Detect which cell encompasses the target text, then output its [X, Y] center coordinate. 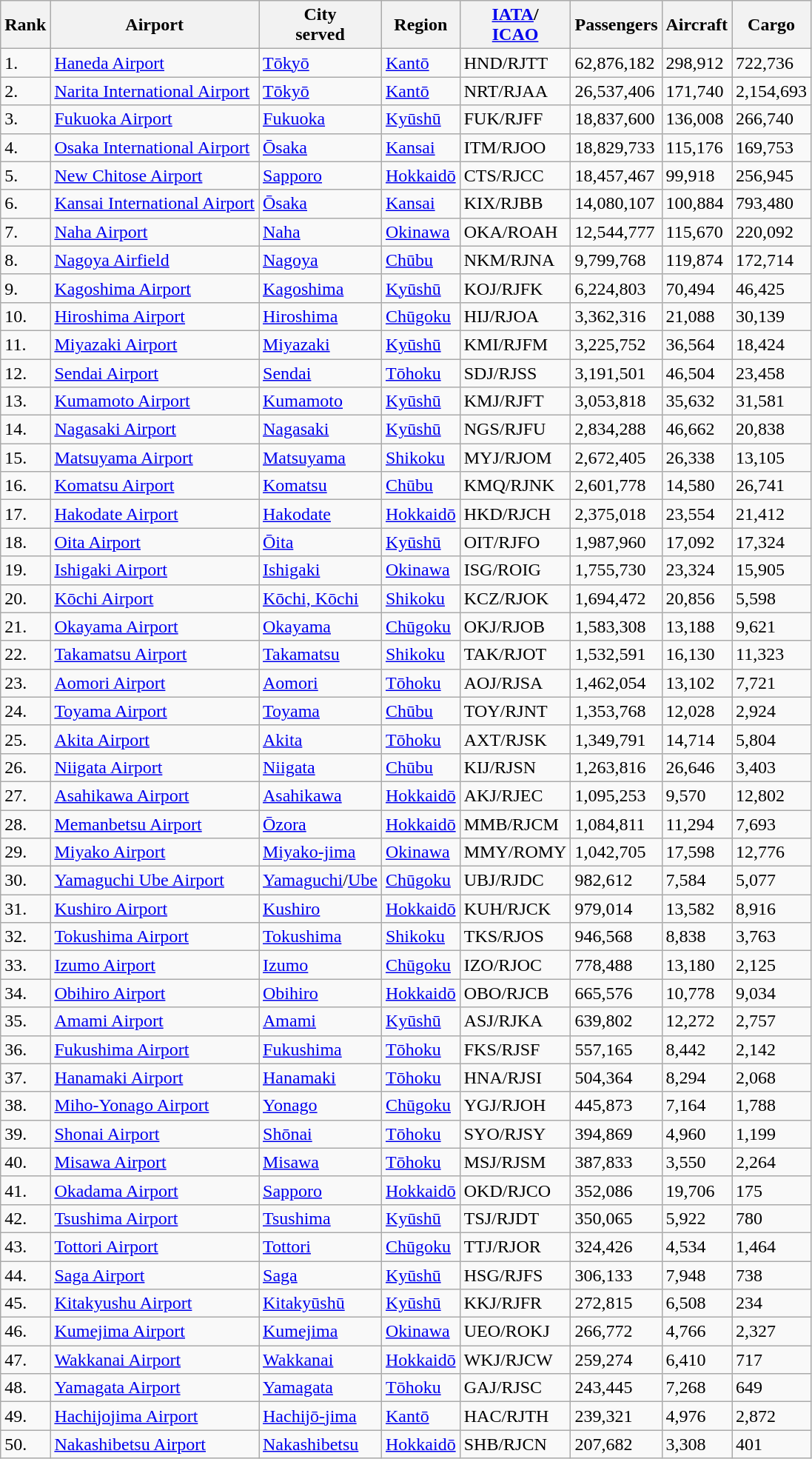
Matsuyama Airport [155, 458]
Tsushima [321, 1218]
Fukuoka [321, 119]
Wakkanai [321, 1360]
2,601,778 [616, 486]
31. [25, 909]
Ōita [321, 542]
Toyama [321, 711]
Sendai Airport [155, 373]
2,375,018 [616, 514]
Komatsu [321, 486]
21. [25, 627]
Miyako-jima [321, 852]
1,694,472 [616, 598]
8,838 [697, 937]
KMJ/RJFT [515, 401]
7,584 [697, 881]
352,086 [616, 1190]
1,263,816 [616, 767]
220,092 [771, 232]
49. [25, 1416]
2,154,693 [771, 91]
7,164 [697, 1106]
115,176 [697, 147]
KKJ/RJFR [515, 1303]
2,125 [771, 965]
NRT/RJAA [515, 91]
Miyako Airport [155, 852]
1,755,730 [616, 570]
43. [25, 1246]
Niigata [321, 767]
557,165 [616, 1049]
Misawa Airport [155, 1162]
OIT/RJFO [515, 542]
30. [25, 881]
ISG/ROIG [515, 570]
23,324 [697, 570]
13. [25, 401]
1,583,308 [616, 627]
18,829,733 [616, 147]
Miho-Yonago Airport [155, 1106]
8,916 [771, 909]
Tsushima Airport [155, 1218]
13,188 [697, 627]
6,410 [697, 1360]
IZO/RJOC [515, 965]
25. [25, 739]
Aomori Airport [155, 683]
Tottori Airport [155, 1246]
18. [25, 542]
Hakodate [321, 514]
2. [25, 91]
Oita Airport [155, 542]
21,088 [697, 316]
175 [771, 1190]
TKS/RJOS [515, 937]
Cargo [771, 25]
UEO/ROKJ [515, 1332]
Rank [25, 25]
MYJ/RJOM [515, 458]
234 [771, 1303]
SDJ/RJSS [515, 373]
KOJ/RJFK [515, 288]
36,564 [697, 344]
OKJ/RJOB [515, 627]
34. [25, 993]
Asahikawa [321, 795]
9,799,768 [616, 260]
Saga [321, 1275]
41. [25, 1190]
Fukushima [321, 1049]
239,321 [616, 1416]
Shonai Airport [155, 1134]
5. [25, 176]
2,872 [771, 1416]
TOY/RJNT [515, 711]
Aircraft [697, 25]
Saga Airport [155, 1275]
1,464 [771, 1246]
4,960 [697, 1134]
AKJ/RJEC [515, 795]
Yamagata Airport [155, 1388]
Tokushima [321, 937]
2,924 [771, 711]
26,537,406 [616, 91]
KUH/RJCK [515, 909]
7,948 [697, 1275]
1,095,253 [616, 795]
New Chitose Airport [155, 176]
172,714 [771, 260]
3,225,752 [616, 344]
7,268 [697, 1388]
17,598 [697, 852]
40. [25, 1162]
Airport [155, 25]
717 [771, 1360]
6. [25, 204]
4,976 [697, 1416]
2,672,405 [616, 458]
KMI/RJFM [515, 344]
Miyazaki Airport [155, 344]
Kōchi, Kōchi [321, 598]
13,582 [697, 909]
12,028 [697, 711]
11,323 [771, 655]
780 [771, 1218]
115,670 [697, 232]
3,403 [771, 767]
Kitakyūshū [321, 1303]
30,139 [771, 316]
8. [25, 260]
Region [420, 25]
Izumo [321, 965]
1,987,960 [616, 542]
9,570 [697, 795]
649 [771, 1388]
324,426 [616, 1246]
KCZ/RJOK [515, 598]
17,092 [697, 542]
5,804 [771, 739]
1,353,768 [616, 711]
35,632 [697, 401]
Hanamaki [321, 1078]
20,838 [771, 430]
Hiroshima [321, 316]
Okayama [321, 627]
Kumejima [321, 1332]
Yamagata [321, 1388]
46,504 [697, 373]
GAJ/RJSC [515, 1388]
26,741 [771, 486]
639,802 [616, 1021]
HIJ/RJOA [515, 316]
4,534 [697, 1246]
45. [25, 1303]
13,180 [697, 965]
31,581 [771, 401]
28. [25, 824]
23,458 [771, 373]
HSG/RJFS [515, 1275]
2,068 [771, 1078]
12,776 [771, 852]
Komatsu Airport [155, 486]
Hachijojima Airport [155, 1416]
YGJ/RJOH [515, 1106]
Akita Airport [155, 739]
Nagoya Airfield [155, 260]
OKA/ROAH [515, 232]
OKD/RJCO [515, 1190]
Naha [321, 232]
Kagoshima [321, 288]
Niigata Airport [155, 767]
SHB/RJCN [515, 1444]
2,142 [771, 1049]
26,646 [697, 767]
Naha Airport [155, 232]
445,873 [616, 1106]
9. [25, 288]
Ishigaki Airport [155, 570]
99,918 [697, 176]
KMQ/RJNK [515, 486]
13,105 [771, 458]
HAC/RJTH [515, 1416]
4,766 [697, 1332]
18,424 [771, 344]
TAK/RJOT [515, 655]
722,736 [771, 63]
33. [25, 965]
Nakashibetsu Airport [155, 1444]
Fukuoka Airport [155, 119]
Wakkanai Airport [155, 1360]
36. [25, 1049]
32. [25, 937]
11,294 [697, 824]
Kumamoto [321, 401]
23,554 [697, 514]
Memanbetsu Airport [155, 824]
HNA/RJSI [515, 1078]
169,753 [771, 147]
Miyazaki [321, 344]
AXT/RJSK [515, 739]
17,324 [771, 542]
20,856 [697, 598]
21,412 [771, 514]
298,912 [697, 63]
401 [771, 1444]
62,876,182 [616, 63]
HND/RJTT [515, 63]
39. [25, 1134]
Nakashibetsu [321, 1444]
Ishigaki [321, 570]
Yamaguchi/Ube [321, 881]
7,721 [771, 683]
387,833 [616, 1162]
3,763 [771, 937]
AOJ/RJSA [515, 683]
Hanamaki Airport [155, 1078]
2,834,288 [616, 430]
8,294 [697, 1078]
10,778 [697, 993]
UBJ/RJDC [515, 881]
KIJ/RJSN [515, 767]
47. [25, 1360]
Hachijō-jima [321, 1416]
14,580 [697, 486]
5,922 [697, 1218]
1,084,811 [616, 824]
Nagoya [321, 260]
46,662 [697, 430]
1,532,591 [616, 655]
Toyama Airport [155, 711]
1,462,054 [616, 683]
3,308 [697, 1444]
3. [25, 119]
Kitakyushu Airport [155, 1303]
17. [25, 514]
TTJ/RJOR [515, 1246]
Kōchi Airport [155, 598]
793,480 [771, 204]
Yamaguchi Ube Airport [155, 881]
37. [25, 1078]
6,224,803 [616, 288]
24. [25, 711]
272,815 [616, 1303]
Tokushima Airport [155, 937]
Izumo Airport [155, 965]
16,130 [697, 655]
SYO/RJSY [515, 1134]
CTS/RJCC [515, 176]
Okayama Airport [155, 627]
Obihiro Airport [155, 993]
70,494 [697, 288]
Misawa [321, 1162]
350,065 [616, 1218]
Haneda Airport [155, 63]
Okadama Airport [155, 1190]
12. [25, 373]
ASJ/RJKA [515, 1021]
13,102 [697, 683]
18,457,467 [616, 176]
946,568 [616, 937]
7,693 [771, 824]
136,008 [697, 119]
MMB/RJCM [515, 824]
12,272 [697, 1021]
979,014 [616, 909]
12,802 [771, 795]
FKS/RJSF [515, 1049]
Kumamoto Airport [155, 401]
14,714 [697, 739]
44. [25, 1275]
18,837,600 [616, 119]
42. [25, 1218]
3,362,316 [616, 316]
14,080,107 [616, 204]
Ōzora [321, 824]
Nagasaki [321, 430]
2,757 [771, 1021]
Takamatsu [321, 655]
Hakodate Airport [155, 514]
OBO/RJCB [515, 993]
Aomori [321, 683]
Kushiro Airport [155, 909]
23. [25, 683]
Osaka International Airport [155, 147]
19. [25, 570]
12,544,777 [616, 232]
46,425 [771, 288]
2,264 [771, 1162]
Asahikawa Airport [155, 795]
Cityserved [321, 25]
14. [25, 430]
MSJ/RJSM [515, 1162]
Matsuyama [321, 458]
Yonago [321, 1106]
6,508 [697, 1303]
1,042,705 [616, 852]
Sendai [321, 373]
Amami [321, 1021]
Obihiro [321, 993]
259,274 [616, 1360]
Kumejima Airport [155, 1332]
50. [25, 1444]
7. [25, 232]
Kansai International Airport [155, 204]
3,053,818 [616, 401]
Takamatsu Airport [155, 655]
Tottori [321, 1246]
504,364 [616, 1078]
394,869 [616, 1134]
Kushiro [321, 909]
665,576 [616, 993]
26. [25, 767]
48. [25, 1388]
Shōnai [321, 1134]
100,884 [697, 204]
26,338 [697, 458]
27. [25, 795]
15. [25, 458]
1,788 [771, 1106]
119,874 [697, 260]
TSJ/RJDT [515, 1218]
171,740 [697, 91]
982,612 [616, 881]
46. [25, 1332]
KIX/RJBB [515, 204]
266,772 [616, 1332]
35. [25, 1021]
778,488 [616, 965]
10. [25, 316]
3,550 [697, 1162]
IATA/ICAO [515, 25]
243,445 [616, 1388]
MMY/ROMY [515, 852]
29. [25, 852]
NKM/RJNA [515, 260]
5,077 [771, 881]
WKJ/RJCW [515, 1360]
ITM/RJOO [515, 147]
FUK/RJFF [515, 119]
Hiroshima Airport [155, 316]
11. [25, 344]
38. [25, 1106]
738 [771, 1275]
Passengers [616, 25]
Nagasaki Airport [155, 430]
5,598 [771, 598]
3,191,501 [616, 373]
9,034 [771, 993]
1,199 [771, 1134]
306,133 [616, 1275]
Akita [321, 739]
HKD/RJCH [515, 514]
2,327 [771, 1332]
22. [25, 655]
266,740 [771, 119]
9,621 [771, 627]
256,945 [771, 176]
4. [25, 147]
Amami Airport [155, 1021]
20. [25, 598]
1,349,791 [616, 739]
207,682 [616, 1444]
1. [25, 63]
19,706 [697, 1190]
16. [25, 486]
Kagoshima Airport [155, 288]
Fukushima Airport [155, 1049]
8,442 [697, 1049]
Narita International Airport [155, 91]
15,905 [771, 570]
NGS/RJFU [515, 430]
